Return (x, y) of the center of cell containing provided text 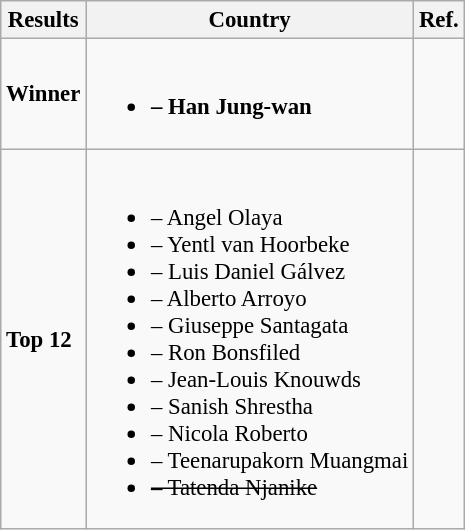
Winner (44, 94)
Top 12 (44, 339)
Results (44, 20)
Country (250, 20)
– Han Jung-wan (250, 94)
Ref. (439, 20)
